Locate the cell with the specified text and output its (X, Y) center coordinate. 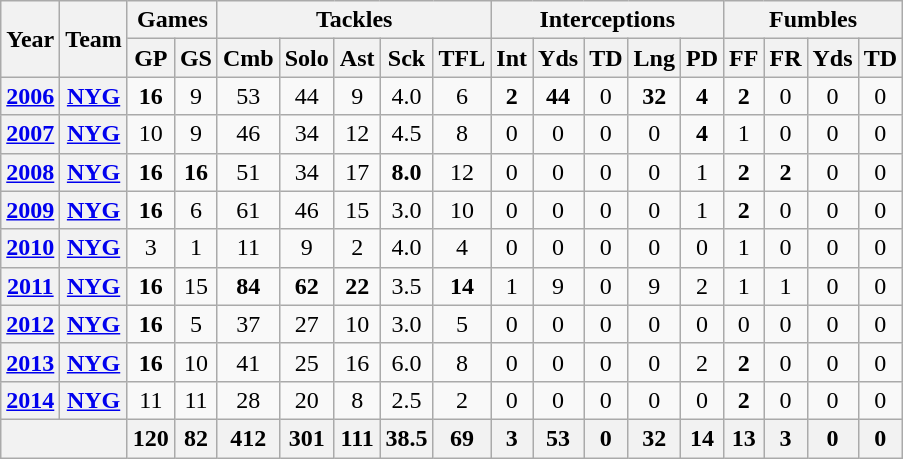
FF (744, 58)
69 (462, 438)
Fumbles (814, 20)
61 (248, 210)
412 (248, 438)
25 (306, 362)
Ast (357, 58)
2011 (30, 286)
Interceptions (608, 20)
3.5 (406, 286)
28 (248, 400)
120 (150, 438)
Solo (306, 58)
Games (172, 20)
2006 (30, 96)
Lng (654, 58)
Tackles (354, 20)
4.5 (406, 134)
Int (512, 58)
13 (744, 438)
2008 (30, 172)
41 (248, 362)
22 (357, 286)
Year (30, 39)
TFL (462, 58)
82 (196, 438)
GS (196, 58)
2009 (30, 210)
Cmb (248, 58)
2.5 (406, 400)
8.0 (406, 172)
2010 (30, 248)
PD (702, 58)
38.5 (406, 438)
6.0 (406, 362)
GP (150, 58)
17 (357, 172)
301 (306, 438)
111 (357, 438)
37 (248, 324)
Team (94, 39)
84 (248, 286)
Sck (406, 58)
27 (306, 324)
2007 (30, 134)
2013 (30, 362)
2012 (30, 324)
2014 (30, 400)
62 (306, 286)
20 (306, 400)
FR (786, 58)
51 (248, 172)
